Determine the [X, Y] coordinate at the center of the cell enclosing the given text.  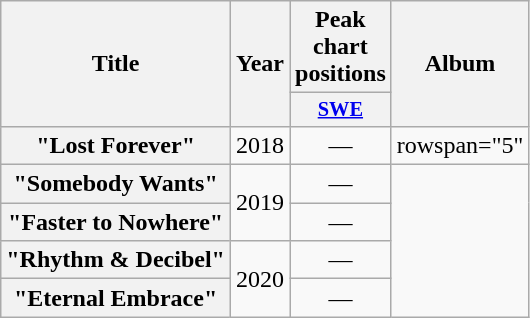
"Somebody Wants" [116, 184]
2020 [260, 279]
"Eternal Embrace" [116, 298]
"Rhythm & Decibel" [116, 260]
Album [460, 64]
rowspan="5" [460, 145]
"Lost Forever" [116, 145]
Year [260, 64]
2018 [260, 145]
"Faster to Nowhere" [116, 222]
SWE [341, 110]
2019 [260, 203]
Title [116, 64]
Peak chart positions [341, 47]
